Pinpoint the cell where the given text exists, returning its [X, Y] midpoint coordinate. 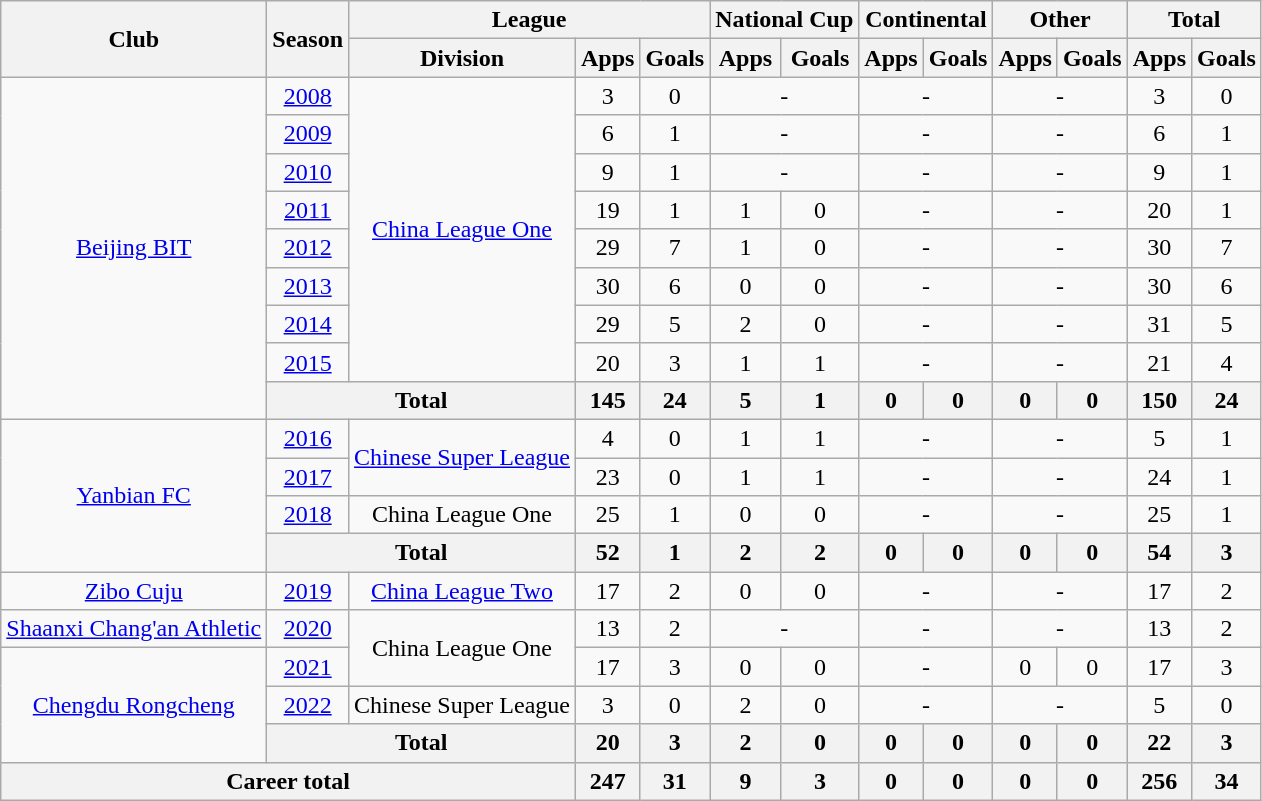
2015 [308, 362]
2017 [308, 477]
21 [1159, 362]
League [530, 20]
Shaanxi Chang'an Athletic [134, 629]
22 [1159, 743]
Other [1060, 20]
2019 [308, 591]
150 [1159, 400]
2013 [308, 286]
Chengdu Rongcheng [134, 705]
2012 [308, 248]
19 [608, 210]
2011 [308, 210]
China League Two [462, 591]
52 [608, 553]
2008 [308, 96]
247 [608, 781]
Division [462, 58]
National Cup [784, 20]
Club [134, 39]
Zibo Cuju [134, 591]
2021 [308, 667]
Continental [926, 20]
54 [1159, 553]
2010 [308, 172]
2009 [308, 134]
256 [1159, 781]
Career total [288, 781]
Yanbian FC [134, 495]
2014 [308, 324]
2016 [308, 438]
2020 [308, 629]
23 [608, 477]
Beijing BIT [134, 248]
145 [608, 400]
2022 [308, 705]
2018 [308, 515]
Season [308, 39]
34 [1227, 781]
